Capture the cell that displays the provided text and extract its [X, Y] central coordinate. 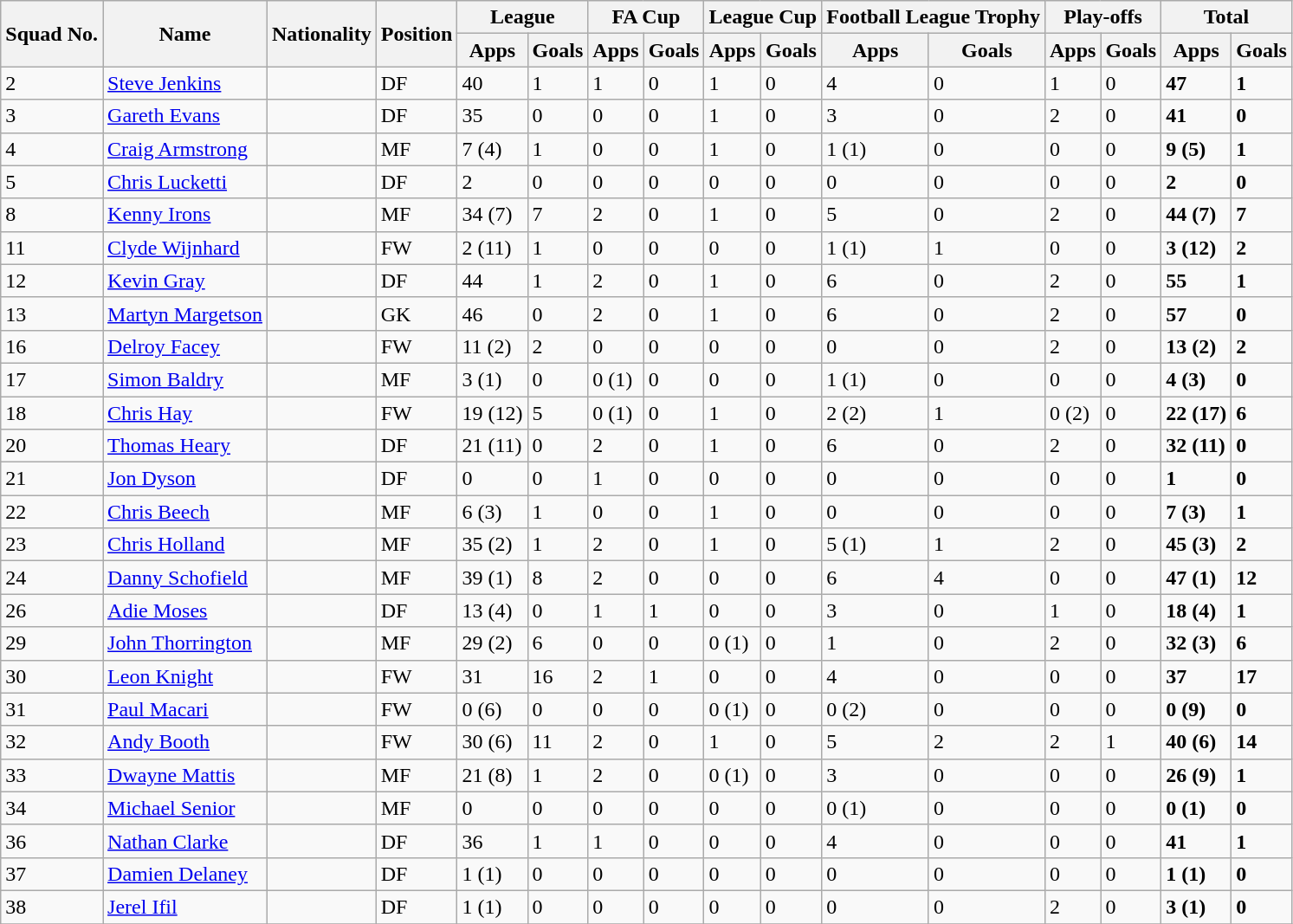
Nathan Clarke [185, 841]
24 [52, 578]
Kevin Gray [185, 281]
21 (11) [492, 446]
18 [52, 413]
22 (17) [1197, 413]
29 (2) [492, 643]
55 [1197, 281]
Jerel Ifil [185, 907]
22 [52, 512]
Martyn Margetson [185, 313]
Andy Booth [185, 742]
34 (7) [492, 215]
13 (2) [1197, 346]
11 (2) [492, 346]
4 (3) [1197, 379]
26 (9) [1197, 775]
0 (6) [492, 709]
9 (5) [1197, 149]
Squad No. [52, 34]
FA Cup [646, 17]
21 [52, 479]
13 (4) [492, 611]
Total [1226, 17]
Delroy Facey [185, 346]
45 (3) [1197, 545]
Danny Schofield [185, 578]
Chris Lucketti [185, 182]
20 [52, 446]
Kenny Irons [185, 215]
Craig Armstrong [185, 149]
35 (2) [492, 545]
Play-offs [1102, 17]
44 [492, 281]
32 [52, 742]
21 (8) [492, 775]
2 (11) [492, 248]
40 (6) [1197, 742]
5 (1) [876, 545]
32 (11) [1197, 446]
34 [52, 808]
14 [1262, 742]
46 [492, 313]
Chris Holland [185, 545]
Name [185, 34]
Clyde Wijnhard [185, 248]
47 [1197, 83]
Jon Dyson [185, 479]
35 [492, 116]
John Thorrington [185, 643]
Leon Knight [185, 676]
39 (1) [492, 578]
7 (3) [1197, 512]
GK [417, 313]
League [523, 17]
33 [52, 775]
7 (4) [492, 149]
18 (4) [1197, 611]
Simon Baldry [185, 379]
19 (12) [492, 413]
Thomas Heary [185, 446]
13 [52, 313]
Damien Delaney [185, 874]
Michael Senior [185, 808]
30 (6) [492, 742]
29 [52, 643]
Football League Trophy [934, 17]
0 (9) [1197, 709]
40 [492, 83]
3 (12) [1197, 248]
Nationality [321, 34]
Chris Hay [185, 413]
57 [1197, 313]
6 (3) [492, 512]
32 (3) [1197, 643]
2 (2) [876, 413]
30 [52, 676]
League Cup [763, 17]
Paul Macari [185, 709]
Dwayne Mattis [185, 775]
Adie Moses [185, 611]
44 (7) [1197, 215]
23 [52, 545]
26 [52, 611]
38 [52, 907]
Chris Beech [185, 512]
47 (1) [1197, 578]
Position [417, 34]
Gareth Evans [185, 116]
Steve Jenkins [185, 83]
